Extract the (x, y) coordinate from the center of the cell holding the provided text.  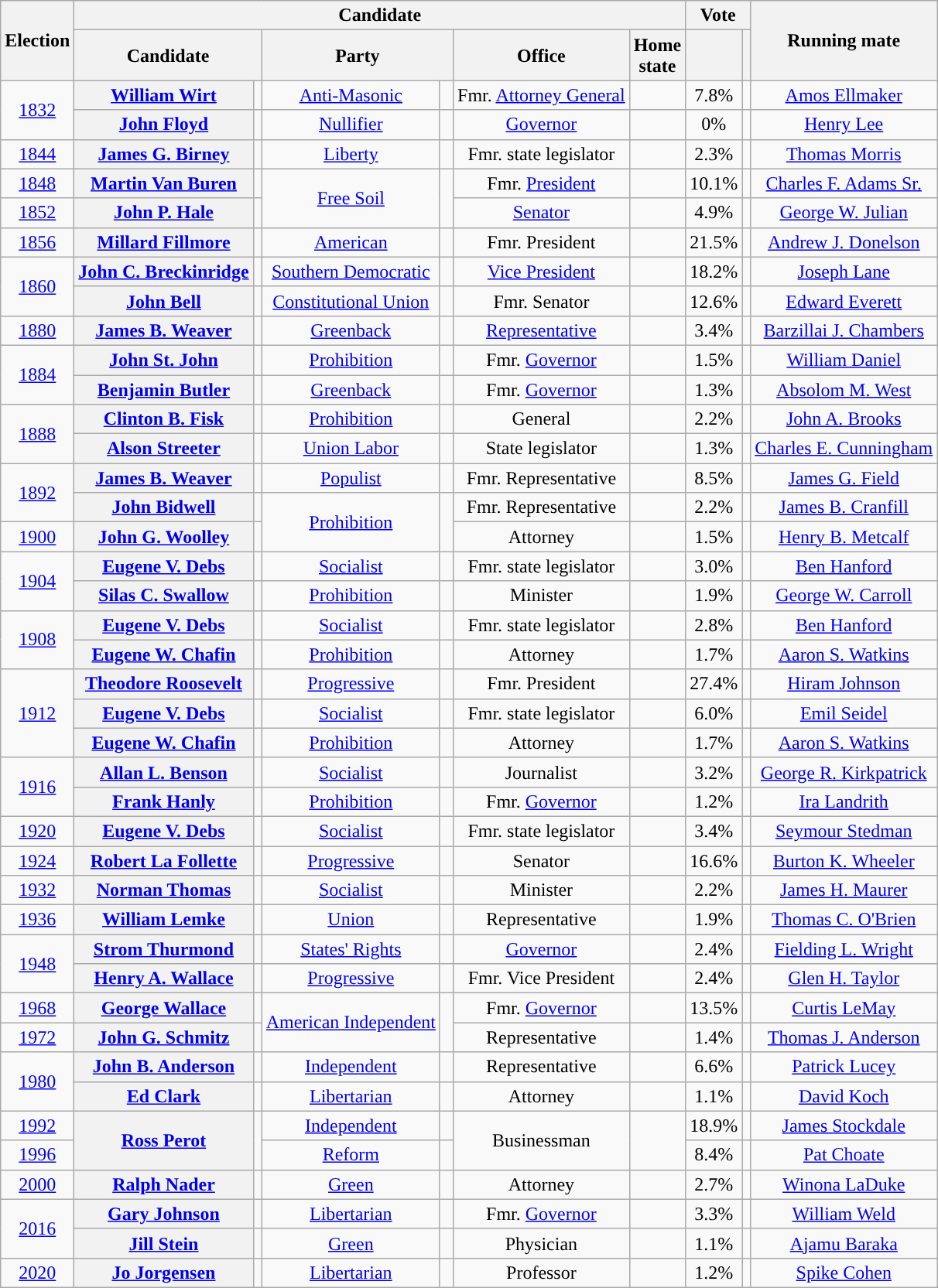
Nullifier (351, 125)
Alson Streeter (164, 449)
Professor (542, 1273)
Fmr. Vice President (542, 979)
Henry A. Wallace (164, 979)
Charles F. Adams Sr. (844, 183)
2.8% (714, 625)
Silas C. Swallow (164, 596)
Election (37, 40)
Henry Lee (844, 125)
Jill Stein (164, 1243)
George R. Kirkpatrick (844, 772)
Vice President (542, 272)
James G. Birney (164, 154)
8.4% (714, 1155)
2016 (37, 1228)
John Floyd (164, 125)
Vote (718, 15)
George W. Carroll (844, 596)
16.6% (714, 861)
Physician (542, 1243)
Constitutional Union (351, 301)
6.0% (714, 713)
George Wallace (164, 1008)
James B. Cranfill (844, 507)
Seymour Stedman (844, 831)
Southern Democratic (351, 272)
13.5% (714, 1008)
James G. Field (844, 478)
John P. Hale (164, 213)
Robert La Follette (164, 861)
Thomas Morris (844, 154)
Ed Clark (164, 1096)
Party (358, 56)
18.2% (714, 272)
Norman Thomas (164, 890)
Henry B. Metcalf (844, 537)
Curtis LeMay (844, 1008)
Clinton B. Fisk (164, 419)
3.2% (714, 772)
Union (351, 920)
Strom Thurmond (164, 949)
Anti-Masonic (351, 95)
1904 (37, 581)
2.3% (714, 154)
1936 (37, 920)
12.6% (714, 301)
Jo Jorgensen (164, 1273)
Free Soil (351, 198)
James H. Maurer (844, 890)
21.5% (714, 242)
John G. Woolley (164, 537)
Charles E. Cunningham (844, 449)
George W. Julian (844, 213)
Businessman (542, 1140)
1908 (37, 640)
Running mate (844, 40)
1852 (37, 213)
Absolom M. West (844, 389)
Allan L. Benson (164, 772)
William Lemke (164, 920)
Ajamu Baraka (844, 1243)
Emil Seidel (844, 713)
1860 (37, 286)
7.8% (714, 95)
1924 (37, 861)
1992 (37, 1126)
Thomas J. Anderson (844, 1037)
1.4% (714, 1037)
Fielding L. Wright (844, 949)
4.9% (714, 213)
John A. Brooks (844, 419)
1920 (37, 831)
Hiram Johnson (844, 684)
William Weld (844, 1214)
1884 (37, 374)
8.5% (714, 478)
2020 (37, 1273)
Office (542, 56)
Fmr. Senator (542, 301)
Thomas C. O'Brien (844, 920)
Martin Van Buren (164, 183)
2000 (37, 1184)
1996 (37, 1155)
John B. Anderson (164, 1067)
Fmr. Attorney General (542, 95)
2.7% (714, 1184)
Theodore Roosevelt (164, 684)
Edward Everett (844, 301)
27.4% (714, 684)
1900 (37, 537)
Winona LaDuke (844, 1184)
Pat Choate (844, 1155)
Millard Fillmore (164, 242)
General (542, 419)
Joseph Lane (844, 272)
Journalist (542, 772)
Liberty (351, 154)
Union Labor (351, 449)
1912 (37, 713)
Barzillai J. Chambers (844, 330)
0% (714, 125)
Ross Perot (164, 1140)
1932 (37, 890)
1972 (37, 1037)
18.9% (714, 1126)
3.0% (714, 566)
American Independent (351, 1023)
Gary Johnson (164, 1214)
Glen H. Taylor (844, 979)
1916 (37, 787)
1832 (37, 110)
Spike Cohen (844, 1273)
American (351, 242)
States' Rights (351, 949)
Reform (351, 1155)
John St. John (164, 360)
1980 (37, 1081)
1968 (37, 1008)
1948 (37, 964)
1888 (37, 434)
John G. Schmitz (164, 1037)
William Daniel (844, 360)
Burton K. Wheeler (844, 861)
Homestate (657, 56)
Ira Landrith (844, 801)
Populist (351, 478)
1880 (37, 330)
John Bidwell (164, 507)
James Stockdale (844, 1126)
David Koch (844, 1096)
1892 (37, 493)
William Wirt (164, 95)
1856 (37, 242)
Benjamin Butler (164, 389)
Patrick Lucey (844, 1067)
3.3% (714, 1214)
Amos Ellmaker (844, 95)
10.1% (714, 183)
Frank Hanly (164, 801)
1848 (37, 183)
State legislator (542, 449)
John Bell (164, 301)
John C. Breckinridge (164, 272)
1844 (37, 154)
Andrew J. Donelson (844, 242)
Ralph Nader (164, 1184)
6.6% (714, 1067)
